Identify which cell holds the provided text, then report its (X, Y) central coordinate. 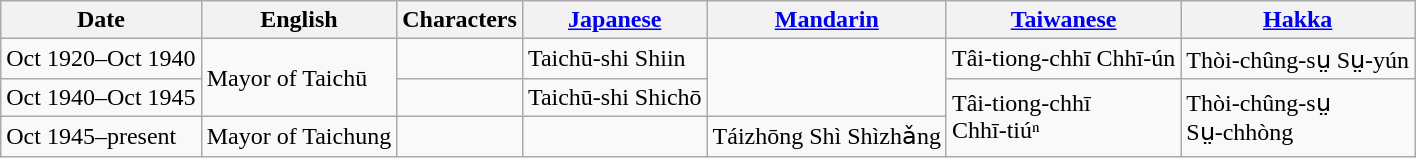
Date (101, 20)
Tâi-tiong-chhīChhī-tiúⁿ (1063, 117)
English (299, 20)
Mayor of Taichung (299, 136)
Characters (460, 20)
Oct 1945–present (101, 136)
Oct 1940–Oct 1945 (101, 97)
Taichū-shi Shichō (614, 97)
Táizhōng Shì Shìzhǎng (826, 136)
Taichū-shi Shiin (614, 59)
Thòi-chûng-sṳ Sṳ-yún (1298, 59)
Tâi-tiong-chhī Chhī-ún (1063, 59)
Thòi-chûng-sṳSṳ-chhòng (1298, 117)
Oct 1920–Oct 1940 (101, 59)
Japanese (614, 20)
Mayor of Taichū (299, 78)
Mandarin (826, 20)
Hakka (1298, 20)
Taiwanese (1063, 20)
